Extract the [x, y] coordinate from the center of the cell holding the provided text.  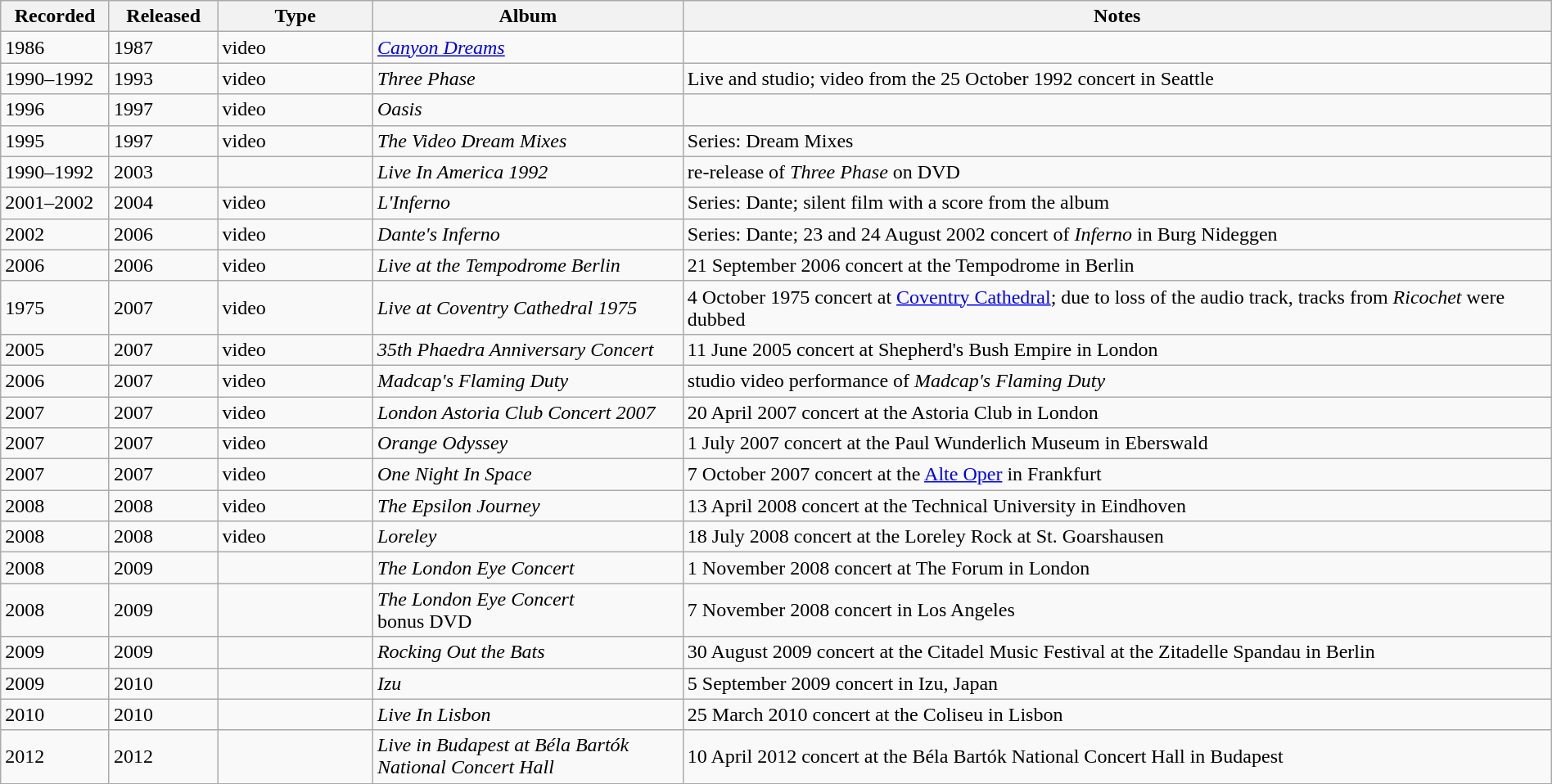
Canyon Dreams [527, 47]
Madcap's Flaming Duty [527, 381]
1987 [164, 47]
5 September 2009 concert in Izu, Japan [1117, 683]
2002 [56, 234]
1996 [56, 110]
30 August 2009 concert at the Citadel Music Festival at the Zitadelle Spandau in Berlin [1117, 652]
London Astoria Club Concert 2007 [527, 412]
Series: Dante; silent film with a score from the album [1117, 203]
Live in Budapest at Béla Bartók National Concert Hall [527, 756]
1993 [164, 79]
4 October 1975 concert at Coventry Cathedral; due to loss of the audio track, tracks from Ricochet were dubbed [1117, 308]
L'Inferno [527, 203]
2005 [56, 349]
Series: Dante; 23 and 24 August 2002 concert of Inferno in Burg Nideggen [1117, 234]
The London Eye Concertbonus DVD [527, 611]
1986 [56, 47]
10 April 2012 concert at the Béla Bartók National Concert Hall in Budapest [1117, 756]
Live at Coventry Cathedral 1975 [527, 308]
studio video performance of Madcap's Flaming Duty [1117, 381]
re-release of Three Phase on DVD [1117, 172]
1 November 2008 concert at The Forum in London [1117, 568]
1995 [56, 141]
18 July 2008 concert at the Loreley Rock at St. Goarshausen [1117, 537]
Orange Odyssey [527, 444]
Three Phase [527, 79]
25 March 2010 concert at the Coliseu in Lisbon [1117, 714]
Type [295, 16]
7 November 2008 concert in Los Angeles [1117, 611]
Notes [1117, 16]
Series: Dream Mixes [1117, 141]
Live at the Tempodrome Berlin [527, 265]
Album [527, 16]
Released [164, 16]
35th Phaedra Anniversary Concert [527, 349]
Izu [527, 683]
Recorded [56, 16]
2003 [164, 172]
One Night In Space [527, 475]
Live In America 1992 [527, 172]
11 June 2005 concert at Shepherd's Bush Empire in London [1117, 349]
1975 [56, 308]
The Epsilon Journey [527, 506]
The Video Dream Mixes [527, 141]
Loreley [527, 537]
Rocking Out the Bats [527, 652]
2004 [164, 203]
21 September 2006 concert at the Tempodrome in Berlin [1117, 265]
The London Eye Concert [527, 568]
1 July 2007 concert at the Paul Wunderlich Museum in Eberswald [1117, 444]
Dante's Inferno [527, 234]
Live In Lisbon [527, 714]
Oasis [527, 110]
20 April 2007 concert at the Astoria Club in London [1117, 412]
13 April 2008 concert at the Technical University in Eindhoven [1117, 506]
Live and studio; video from the 25 October 1992 concert in Seattle [1117, 79]
2001–2002 [56, 203]
7 October 2007 concert at the Alte Oper in Frankfurt [1117, 475]
